Identify which cell holds the provided text, then report its (x, y) central coordinate. 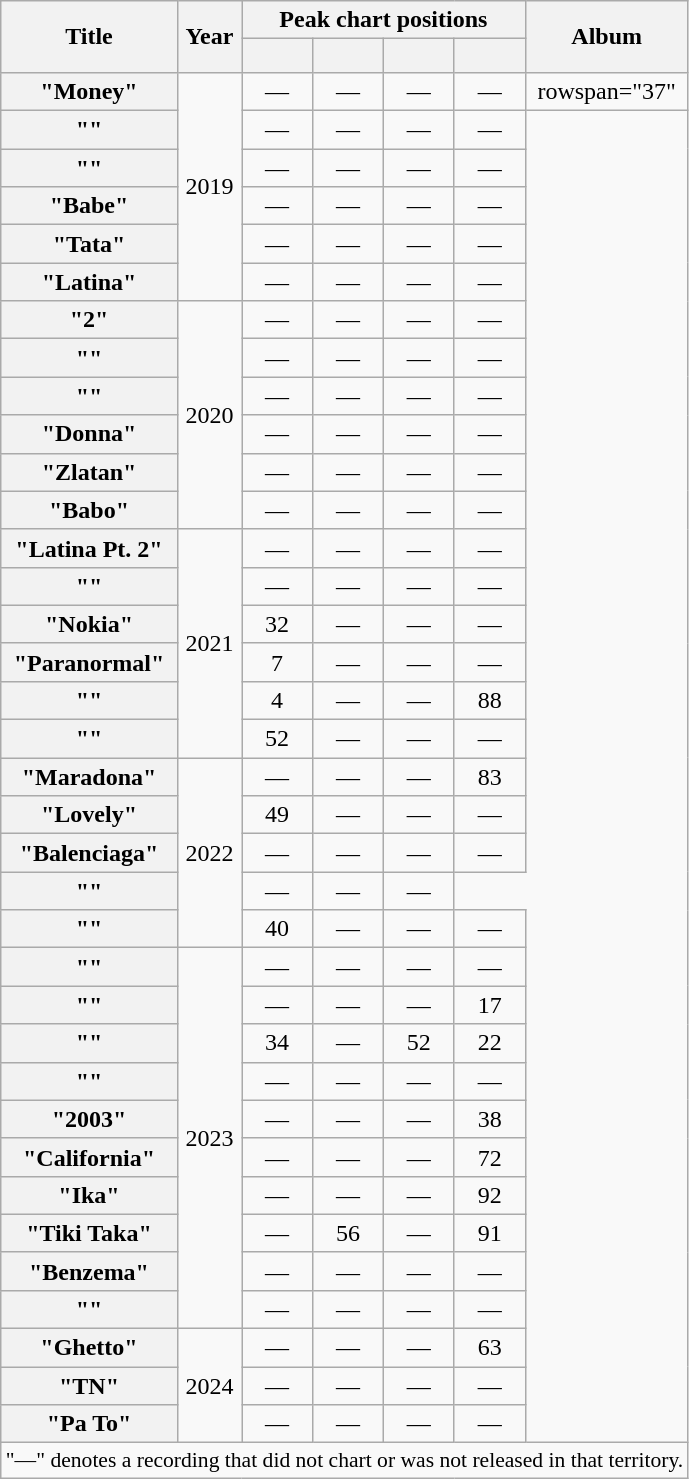
88 (490, 700)
2019 (209, 186)
"Latina Pt. 2" (89, 548)
"2003" (89, 1119)
91 (490, 1233)
17 (490, 1005)
34 (278, 1043)
"California" (89, 1157)
92 (490, 1195)
2021 (209, 643)
"2" (89, 320)
2020 (209, 415)
2023 (209, 1138)
22 (490, 1043)
"Tata" (89, 244)
7 (278, 662)
"Benzema" (89, 1271)
Peak chart positions (384, 20)
"Nokia" (89, 624)
"Ghetto" (89, 1348)
"Babo" (89, 510)
Title (89, 37)
"Pa To" (89, 1424)
"—" denotes a recording that did not chart or was not released in that territory. (345, 1461)
4 (278, 700)
"Donna" (89, 434)
"TN" (89, 1386)
"Latina" (89, 282)
Year (209, 37)
"Babe" (89, 206)
32 (278, 624)
rowspan="37" (606, 91)
63 (490, 1348)
"Lovely" (89, 815)
"Ika" (89, 1195)
2024 (209, 1386)
2022 (209, 853)
Album (606, 37)
"Money" (89, 91)
"Balenciaga" (89, 853)
40 (278, 929)
72 (490, 1157)
"Maradona" (89, 777)
"Tiki Taka" (89, 1233)
"Zlatan" (89, 472)
56 (348, 1233)
38 (490, 1119)
49 (278, 815)
"Paranormal" (89, 662)
83 (490, 777)
